Find where the given text appears and provide that cell's center as [X, Y] coordinate. 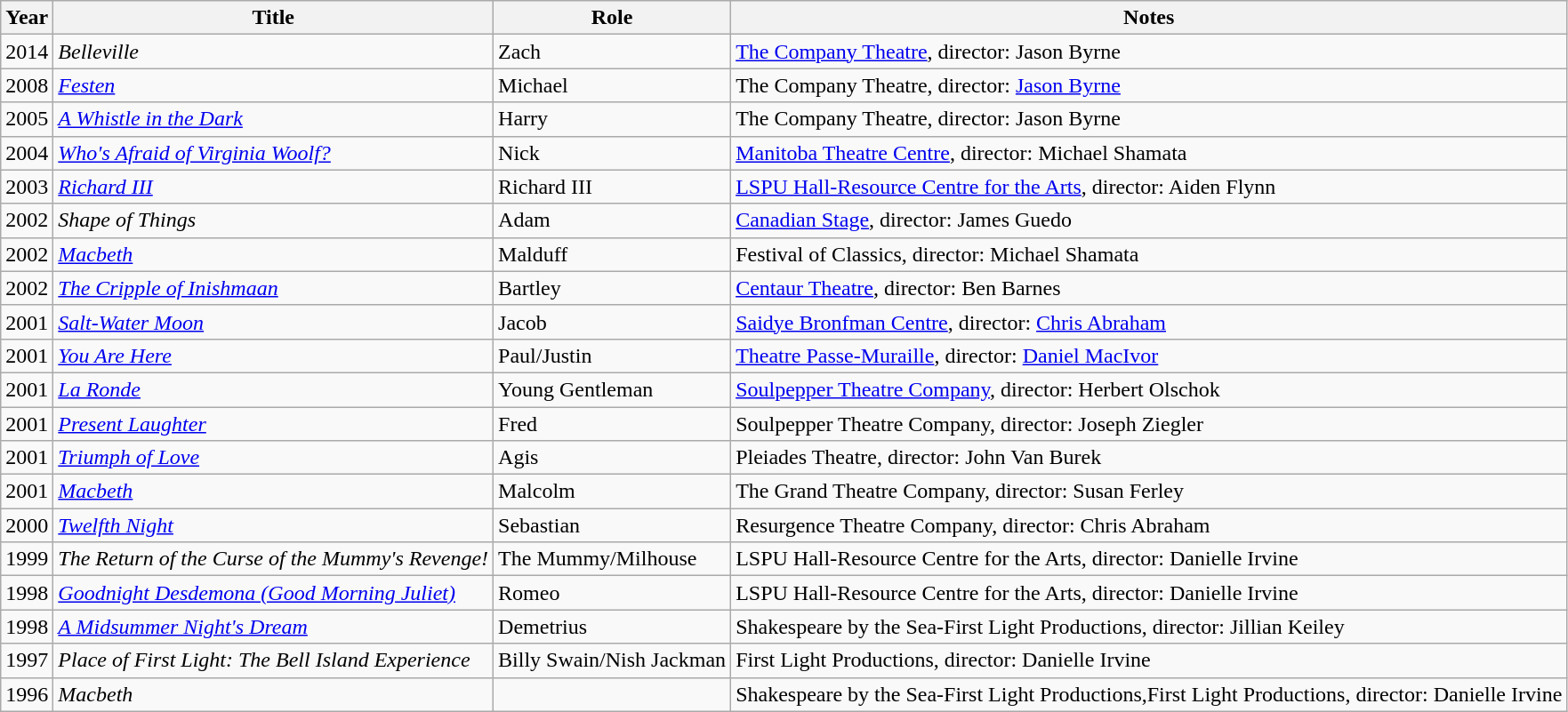
First Light Productions, director: Danielle Irvine [1149, 660]
Resurgence Theatre Company, director: Chris Abraham [1149, 525]
Billy Swain/Nish Jackman [612, 660]
2005 [27, 119]
You Are Here [274, 356]
Notes [1149, 18]
Goodnight Desdemona (Good Morning Juliet) [274, 593]
Michael [612, 85]
1996 [27, 694]
Shakespeare by the Sea-First Light Productions,First Light Productions, director: Danielle Irvine [1149, 694]
A Whistle in the Dark [274, 119]
Sebastian [612, 525]
Romeo [612, 593]
2008 [27, 85]
Who's Afraid of Virginia Woolf? [274, 153]
Malduff [612, 254]
Canadian Stage, director: James Guedo [1149, 220]
Triumph of Love [274, 458]
Harry [612, 119]
Festival of Classics, director: Michael Shamata [1149, 254]
Malcolm [612, 492]
Agis [612, 458]
Role [612, 18]
La Ronde [274, 389]
Jacob [612, 322]
Young Gentleman [612, 389]
The Return of the Curse of the Mummy's Revenge! [274, 559]
Adam [612, 220]
Demetrius [612, 627]
LSPU Hall-Resource Centre for the Arts, director: Aiden Flynn [1149, 187]
The Mummy/Milhouse [612, 559]
Place of First Light: The Bell Island Experience [274, 660]
Soulpepper Theatre Company, director: Herbert Olschok [1149, 389]
Present Laughter [274, 424]
Soulpepper Theatre Company, director: Joseph Ziegler [1149, 424]
Theatre Passe-Muraille, director: Daniel MacIvor [1149, 356]
Shakespeare by the Sea-First Light Productions, director: Jillian Keiley [1149, 627]
Title [274, 18]
Fred [612, 424]
1997 [27, 660]
Salt-Water Moon [274, 322]
Centaur Theatre, director: Ben Barnes [1149, 288]
2000 [27, 525]
2003 [27, 187]
A Midsummer Night's Dream [274, 627]
The Cripple of Inishmaan [274, 288]
Twelfth Night [274, 525]
Manitoba Theatre Centre, director: Michael Shamata [1149, 153]
The Grand Theatre Company, director: Susan Ferley [1149, 492]
1999 [27, 559]
Shape of Things [274, 220]
Festen [274, 85]
Zach [612, 52]
2014 [27, 52]
Bartley [612, 288]
Paul/Justin [612, 356]
2004 [27, 153]
Nick [612, 153]
Belleville [274, 52]
Saidye Bronfman Centre, director: Chris Abraham [1149, 322]
Pleiades Theatre, director: John Van Burek [1149, 458]
Year [27, 18]
